Provide the (x, y) coordinate of the cell's center where the given text is located.  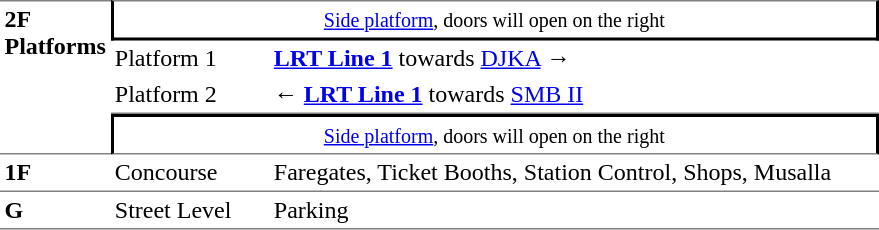
Platform 2 (190, 95)
G (55, 211)
← LRT Line 1 towards SMB II (574, 95)
2FPlatforms (55, 77)
LRT Line 1 towards DJKA → (574, 58)
1F (55, 173)
Parking (574, 211)
Concourse (190, 173)
Platform 1 (190, 58)
Faregates, Ticket Booths, Station Control, Shops, Musalla (574, 173)
Street Level (190, 211)
